Return the [X, Y] coordinate for the center point of the cell that contains the specified text.  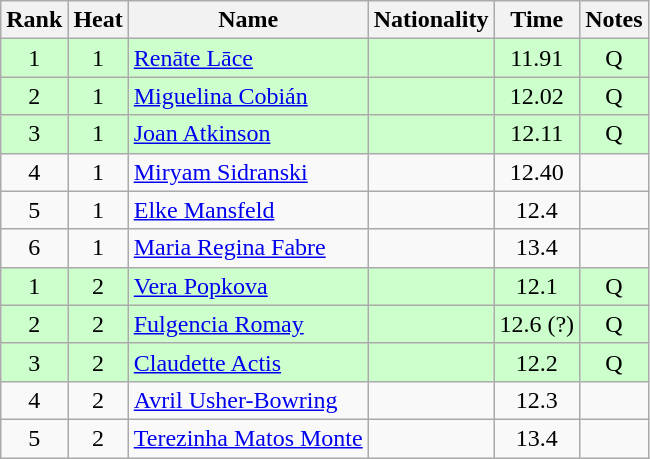
Renāte Lāce [248, 58]
12.40 [537, 172]
Heat [98, 20]
Nationality [431, 20]
Notes [614, 20]
Miryam Sidranski [248, 172]
12.4 [537, 210]
12.2 [537, 362]
12.6 (?) [537, 324]
12.1 [537, 286]
Avril Usher-Bowring [248, 400]
12.11 [537, 134]
11.91 [537, 58]
Vera Popkova [248, 286]
Elke Mansfeld [248, 210]
Name [248, 20]
6 [34, 248]
12.02 [537, 96]
Claudette Actis [248, 362]
Maria Regina Fabre [248, 248]
Fulgencia Romay [248, 324]
Joan Atkinson [248, 134]
Rank [34, 20]
Terezinha Matos Monte [248, 438]
Miguelina Cobián [248, 96]
12.3 [537, 400]
Time [537, 20]
